Determine the [x, y] coordinate at the center of the cell enclosing the given text.  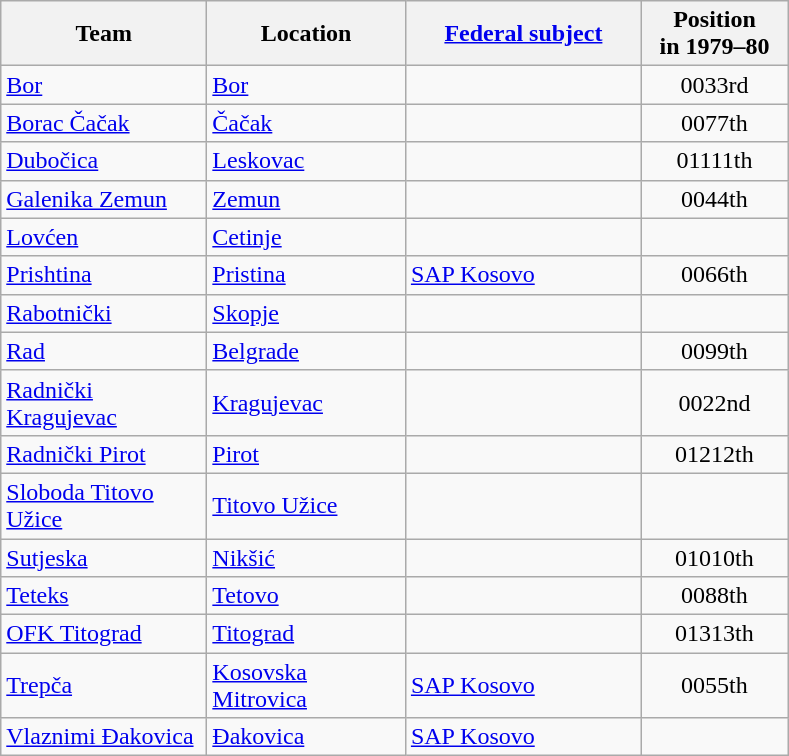
Pristina [306, 275]
Tetovo [306, 596]
Positionin 1979–80 [714, 34]
0099th [714, 351]
0066th [714, 275]
01313th [714, 634]
Belgrade [306, 351]
Dubočica [104, 161]
Čačak [306, 123]
Trepča [104, 686]
Sutjeska [104, 557]
OFK Titograd [104, 634]
Rabotnički [104, 313]
Lovćen [104, 237]
Borac Čačak [104, 123]
Vlaznimi Đakovica [104, 737]
Prishtina [104, 275]
01111th [714, 161]
Federal subject [523, 34]
0088th [714, 596]
Đakovica [306, 737]
Location [306, 34]
0044th [714, 199]
Leskovac [306, 161]
Galenika Zemun [104, 199]
Zemun [306, 199]
Radnički Kragujevac [104, 402]
Nikšić [306, 557]
Kosovska Mitrovica [306, 686]
Sloboda Titovo Užice [104, 506]
Kragujevac [306, 402]
0033rd [714, 85]
01010th [714, 557]
Team [104, 34]
Radnički Pirot [104, 454]
Pirot [306, 454]
Titovo Užice [306, 506]
Skopje [306, 313]
0055th [714, 686]
Titograd [306, 634]
Rad [104, 351]
0022nd [714, 402]
Cetinje [306, 237]
Teteks [104, 596]
01212th [714, 454]
0077th [714, 123]
